Determine the [X, Y] coordinate at the center of the cell enclosing the given text.  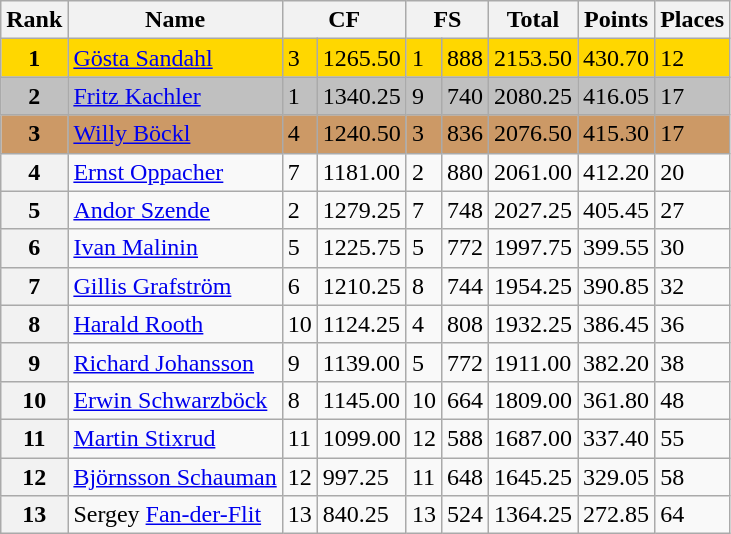
744 [464, 286]
Björnsson Schauman [175, 477]
32 [692, 286]
405.45 [616, 210]
1099.00 [362, 438]
664 [464, 400]
55 [692, 438]
382.20 [616, 362]
888 [464, 58]
1997.75 [532, 248]
Total [532, 20]
2153.50 [532, 58]
Gösta Sandahl [175, 58]
416.05 [616, 96]
1181.00 [362, 172]
1645.25 [532, 477]
1687.00 [532, 438]
27 [692, 210]
Andor Szende [175, 210]
430.70 [616, 58]
337.40 [616, 438]
1265.50 [362, 58]
1124.25 [362, 324]
64 [692, 515]
1932.25 [532, 324]
272.85 [616, 515]
1809.00 [532, 400]
48 [692, 400]
588 [464, 438]
CF [344, 20]
Richard Johansson [175, 362]
399.55 [616, 248]
38 [692, 362]
748 [464, 210]
524 [464, 515]
Erwin Schwarzböck [175, 400]
Places [692, 20]
1340.25 [362, 96]
Martin Stixrud [175, 438]
386.45 [616, 324]
Ivan Malinin [175, 248]
2061.00 [532, 172]
2076.50 [532, 134]
Gillis Grafström [175, 286]
840.25 [362, 515]
361.80 [616, 400]
1279.25 [362, 210]
58 [692, 477]
1210.25 [362, 286]
Rank [34, 20]
415.30 [616, 134]
1145.00 [362, 400]
390.85 [616, 286]
1240.50 [362, 134]
2080.25 [532, 96]
880 [464, 172]
36 [692, 324]
Fritz Kachler [175, 96]
836 [464, 134]
997.25 [362, 477]
Sergey Fan-der-Flit [175, 515]
1139.00 [362, 362]
FS [447, 20]
30 [692, 248]
Harald Rooth [175, 324]
Name [175, 20]
740 [464, 96]
Willy Böckl [175, 134]
808 [464, 324]
1911.00 [532, 362]
2027.25 [532, 210]
Points [616, 20]
329.05 [616, 477]
648 [464, 477]
Ernst Oppacher [175, 172]
20 [692, 172]
1954.25 [532, 286]
1364.25 [532, 515]
412.20 [616, 172]
1225.75 [362, 248]
